Find where the given text appears and provide that cell's center as [X, Y] coordinate. 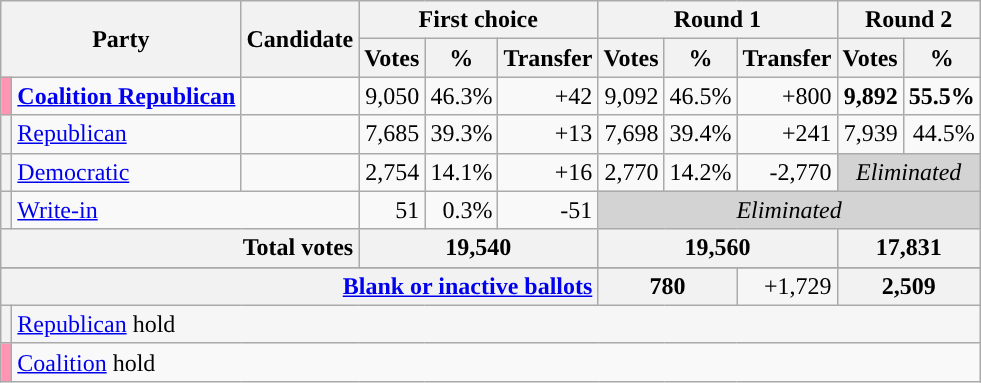
14.2% [700, 172]
Round 1 [718, 20]
7,939 [870, 134]
First choice [478, 20]
7,698 [631, 134]
14.1% [462, 172]
55.5% [942, 96]
51 [392, 210]
2,509 [908, 286]
780 [668, 286]
Total votes [180, 248]
7,685 [392, 134]
9,892 [870, 96]
+16 [548, 172]
+13 [548, 134]
+800 [787, 96]
Round 2 [908, 20]
Democratic [126, 172]
39.4% [700, 134]
46.3% [462, 96]
Coalition Republican [126, 96]
39.3% [462, 134]
9,050 [392, 96]
2,754 [392, 172]
Coalition hold [496, 362]
0.3% [462, 210]
Candidate [300, 39]
Republican [126, 134]
Write-in [186, 210]
Blank or inactive ballots [300, 286]
19,560 [718, 248]
+1,729 [787, 286]
17,831 [908, 248]
9,092 [631, 96]
-51 [548, 210]
2,770 [631, 172]
Republican hold [496, 324]
19,540 [478, 248]
44.5% [942, 134]
-2,770 [787, 172]
Party [121, 39]
46.5% [700, 96]
+42 [548, 96]
+241 [787, 134]
